Search for the cell housing the specified text and yield its (x, y) center coordinate. 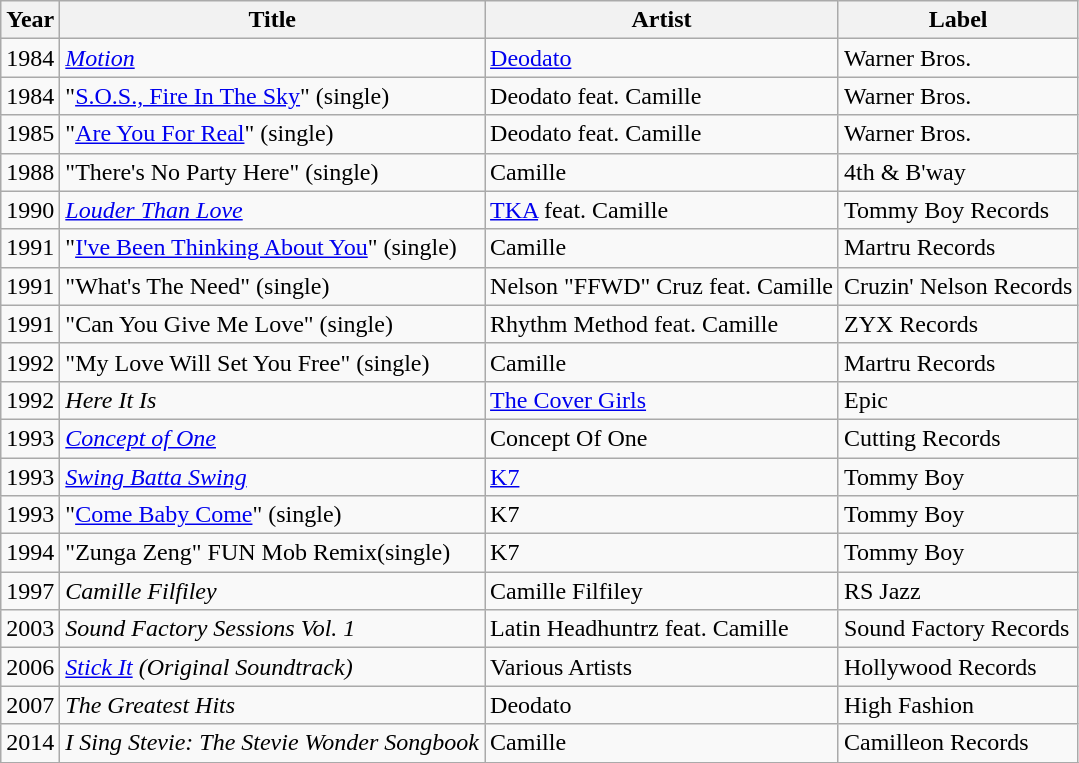
I Sing Stevie: The Stevie Wonder Songbook (272, 743)
Year (30, 20)
Label (958, 20)
Sound Factory Records (958, 629)
Rhythm Method feat. Camille (662, 324)
RS Jazz (958, 591)
"Are You For Real" (single) (272, 134)
"Can You Give Me Love" (single) (272, 324)
1985 (30, 134)
Cruzin' Nelson Records (958, 286)
Concept Of One (662, 438)
1990 (30, 210)
"What's The Need" (single) (272, 286)
1994 (30, 553)
Cutting Records (958, 438)
"My Love Will Set You Free" (single) (272, 362)
Sound Factory Sessions Vol. 1 (272, 629)
Artist (662, 20)
Camilleon Records (958, 743)
Nelson "FFWD" Cruz feat. Camille (662, 286)
ZYX Records (958, 324)
Tommy Boy Records (958, 210)
Epic (958, 400)
Concept of One (272, 438)
"Zunga Zeng" FUN Mob Remix(single) (272, 553)
2006 (30, 667)
"Come Baby Come" (single) (272, 515)
Swing Batta Swing (272, 477)
Here It Is (272, 400)
"S.O.S., Fire In The Sky" (single) (272, 96)
"I've Been Thinking About You" (single) (272, 248)
Louder Than Love (272, 210)
2014 (30, 743)
"There's No Party Here" (single) (272, 172)
Latin Headhuntrz feat. Camille (662, 629)
1988 (30, 172)
2003 (30, 629)
1997 (30, 591)
2007 (30, 705)
Hollywood Records (958, 667)
Various Artists (662, 667)
Motion (272, 58)
The Cover Girls (662, 400)
High Fashion (958, 705)
Title (272, 20)
4th & B'way (958, 172)
The Greatest Hits (272, 705)
TKA feat. Camille (662, 210)
Stick It (Original Soundtrack) (272, 667)
